Identify which cell holds the provided text, then report its [x, y] central coordinate. 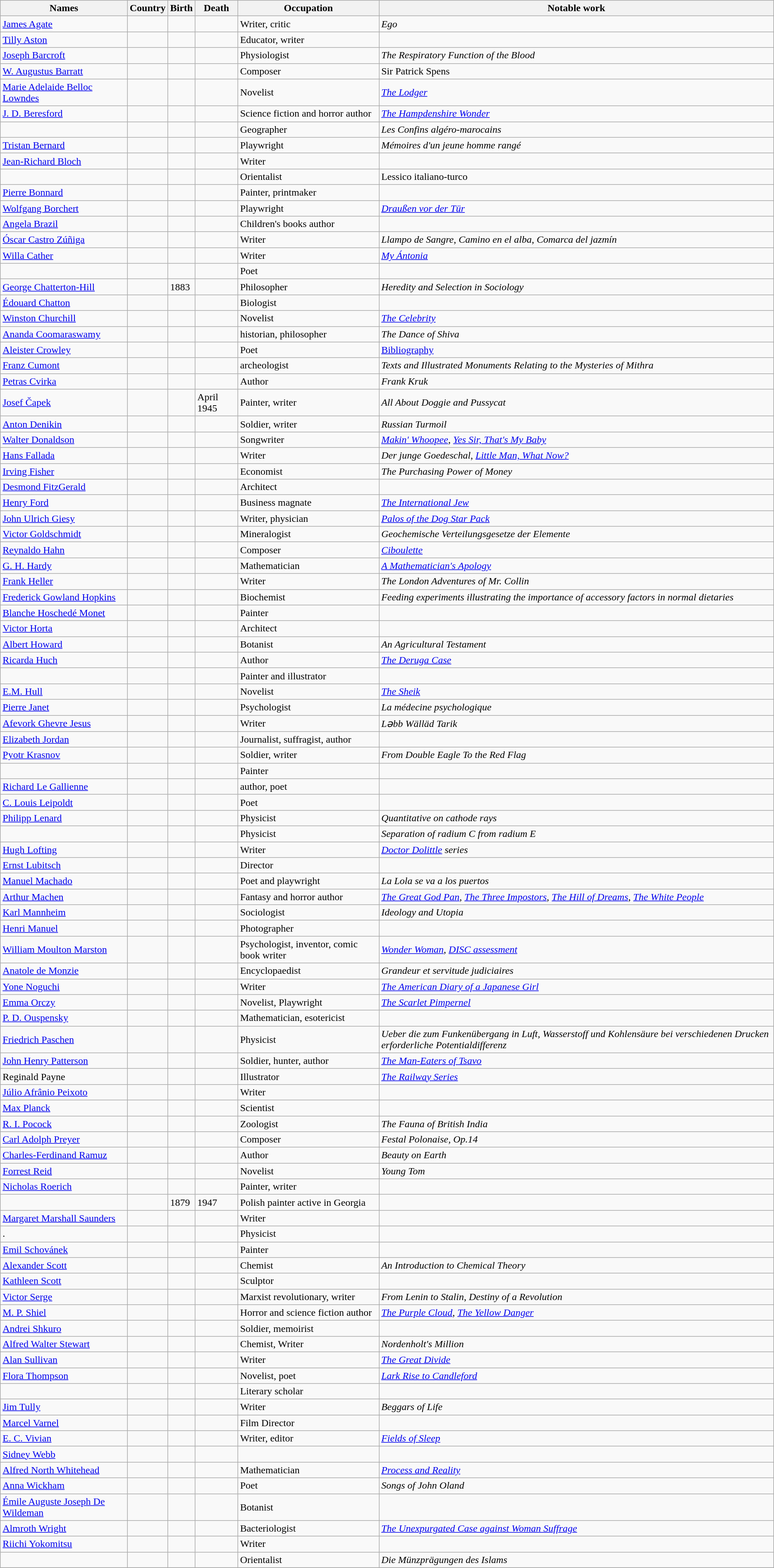
Country [148, 8]
The American Diary of a Japanese Girl [576, 987]
Painter, printmaker [308, 192]
Friedrich Paschen [64, 1040]
Josef Čapek [64, 403]
Anton Denikin [64, 424]
Draußen vor der Tür [576, 208]
Sculptor [308, 1281]
The Purchasing Power of Money [576, 471]
Victor Horta [64, 629]
From Double Eagle To the Red Flag [576, 755]
Pyotr Krasnov [64, 755]
Reginald Payne [64, 1076]
Ernst Lubitsch [64, 865]
Fields of Sleep [576, 1439]
Lark Rise to Candleford [576, 1376]
James Agate [64, 24]
Director [308, 865]
Alan Sullivan [64, 1360]
Quantitative on cathode rays [576, 818]
E. C. Vivian [64, 1439]
Frank Heller [64, 581]
Feeding experiments illustrating the importance of accessory factors in normal dietaries [576, 597]
Reynaldo Hahn [64, 550]
Karl Mannheim [64, 913]
Philipp Lenard [64, 818]
Winston Churchill [64, 318]
Novelist, poet [308, 1376]
Willa Cather [64, 256]
Beggars of Life [576, 1407]
William Moulton Marston [64, 949]
The Dance of Shiva [576, 334]
Ideology and Utopia [576, 913]
Wolfgang Borchert [64, 208]
Process and Reality [576, 1470]
Illustrator [308, 1076]
Henry Ford [64, 503]
Die Münzprägungen des Islams [576, 1560]
The Deruga Case [576, 660]
Writer, critic [308, 24]
Encyclopaedist [308, 971]
La médecine psychologique [576, 707]
Pierre Bonnard [64, 192]
Mineralogist [308, 534]
Children's books author [308, 224]
An Introduction to Chemical Theory [576, 1265]
Petras Cvirka [64, 381]
Franz Cumont [64, 366]
Festal Polonaise, Op.14 [576, 1140]
Biologist [308, 303]
Grandeur et servitude judiciaires [576, 971]
Émile Auguste Joseph De Wildeman [64, 1507]
Kathleen Scott [64, 1281]
George Chatterton-Hill [64, 287]
Makin' Whoopee, Yes Sir, That's My Baby [576, 440]
Writer, physician [308, 519]
Llampo de Sangre, Camino en el alba, Comarca del jazmín [576, 240]
Pierre Janet [64, 707]
Russian Turmoil [576, 424]
John Henry Patterson [64, 1061]
Chemist, Writer [308, 1344]
The International Jew [576, 503]
Anna Wickham [64, 1486]
Death [217, 8]
The Great God Pan, The Three Impostors, The Hill of Dreams, The White People [576, 897]
Psychologist, inventor, comic book writer [308, 949]
Walter Donaldson [64, 440]
Sociologist [308, 913]
Economist [308, 471]
Forrest Reid [64, 1171]
Nordenholt's Million [576, 1344]
Óscar Castro Zúñiga [64, 240]
Texts and Illustrated Monuments Relating to the Mysteries of Mithra [576, 366]
Ueber die zum Funkenübergang in Luft, Wasserstoff und Kohlensäure bei verschiedenen Drucken erforderliche Potentialdifferenz [576, 1040]
R. I. Pocock [64, 1123]
Marie Adelaide Belloc Lowndes [64, 93]
Physiologist [308, 55]
E.M. Hull [64, 691]
Psychologist [308, 707]
Novelist, Playwright [308, 1002]
1947 [217, 1202]
A Mathematician's Apology [576, 566]
Andrei Shkuro [64, 1328]
Occupation [308, 8]
Henri Manuel [64, 928]
Mathematician, esotericist [308, 1018]
Manuel Machado [64, 881]
Painter and illustrator [308, 676]
Educator, writer [308, 40]
Marxist revolutionary, writer [308, 1297]
Victor Serge [64, 1297]
Charles-Ferdinand Ramuz [64, 1155]
Flora Thompson [64, 1376]
The Sheik [576, 691]
Names [64, 8]
Alfred North Whitehead [64, 1470]
Hugh Lofting [64, 850]
Sir Patrick Spens [576, 71]
Alexander Scott [64, 1265]
G. H. Hardy [64, 566]
The Purple Cloud, The Yellow Danger [576, 1312]
The Great Divide [576, 1360]
Mémoires d'un jeune homme rangé [576, 145]
Ananda Coomaraswamy [64, 334]
Bibliography [576, 350]
Arthur Machen [64, 897]
Emma Orczy [64, 1002]
The London Adventures of Mr. Collin [576, 581]
All About Doggie and Pussycat [576, 403]
The Railway Series [576, 1076]
Journalist, suffragist, author [308, 739]
Lessico italiano-turco [576, 177]
C. Louis Leipoldt [64, 802]
Geographer [308, 129]
M. P. Shiel [64, 1312]
My Ántonia [576, 256]
Business magnate [308, 503]
Emil Schovánek [64, 1250]
April 1945 [217, 403]
Ego [576, 24]
Blanche Hoschedé Monet [64, 613]
La Lola se va a los puertos [576, 881]
1879 [182, 1202]
J. D. Beresford [64, 114]
archeologist [308, 366]
Desmond FitzGerald [64, 487]
Horror and science fiction author [308, 1312]
historian, philosopher [308, 334]
Ləbb Wälläd Tarik [576, 724]
Film Director [308, 1423]
Carl Adolph Preyer [64, 1140]
Ricarda Huch [64, 660]
Marcel Varnel [64, 1423]
Philosopher [308, 287]
The Fauna of British India [576, 1123]
Bacteriologist [308, 1528]
author, poet [308, 786]
John Ulrich Giesy [64, 519]
W. Augustus Barratt [64, 71]
From Lenin to Stalin, Destiny of a Revolution [576, 1297]
Writer, editor [308, 1439]
Der junge Goedeschal, Little Man, What Now? [576, 455]
Notable work [576, 8]
The Man-Eaters of Tsavo [576, 1061]
The Respiratory Function of the Blood [576, 55]
Soldier, hunter, author [308, 1061]
Palos of the Dog Star Pack [576, 519]
Angela Brazil [64, 224]
Aleister Crowley [64, 350]
Anatole de Monzie [64, 971]
Songs of John Oland [576, 1486]
An Agricultural Testament [576, 644]
. [64, 1234]
The Scarlet Pimpernel [576, 1002]
Júlio Afrânio Peixoto [64, 1092]
Soldier, memoirist [308, 1328]
Nicholas Roerich [64, 1187]
The Hampdenshire Wonder [576, 114]
Alfred Walter Stewart [64, 1344]
Beauty on Earth [576, 1155]
Riichi Yokomitsu [64, 1544]
Young Tom [576, 1171]
Jean-Richard Bloch [64, 161]
Elizabeth Jordan [64, 739]
Sidney Webb [64, 1454]
Hans Fallada [64, 455]
Science fiction and horror author [308, 114]
P. D. Ouspensky [64, 1018]
Birth [182, 8]
Fantasy and horror author [308, 897]
Zoologist [308, 1123]
Frederick Gowland Hopkins [64, 597]
Frank Kruk [576, 381]
Polish painter active in Georgia [308, 1202]
Geochemische Verteilungsgesetze der Elemente [576, 534]
Max Planck [64, 1108]
The Celebrity [576, 318]
Songwriter [308, 440]
Chemist [308, 1265]
Richard Le Gallienne [64, 786]
1883 [182, 287]
Poet and playwright [308, 881]
Almroth Wright [64, 1528]
Tilly Aston [64, 40]
Édouard Chatton [64, 303]
Afevork Ghevre Jesus [64, 724]
Heredity and Selection in Sociology [576, 287]
Jim Tully [64, 1407]
Scientist [308, 1108]
Les Confins algéro-marocains [576, 129]
Literary scholar [308, 1391]
Photographer [308, 928]
Victor Goldschmidt [64, 534]
Yone Noguchi [64, 987]
The Lodger [576, 93]
Doctor Dolittle series [576, 850]
Separation of radium C from radium E [576, 834]
Irving Fisher [64, 471]
Ciboulette [576, 550]
Wonder Woman, DISC assessment [576, 949]
Tristan Bernard [64, 145]
Biochemist [308, 597]
Albert Howard [64, 644]
The Unexpurgated Case against Woman Suffrage [576, 1528]
Joseph Barcroft [64, 55]
Margaret Marshall Saunders [64, 1218]
